Scan for the cell matching the given text and deliver its [x, y] coordinate at center. 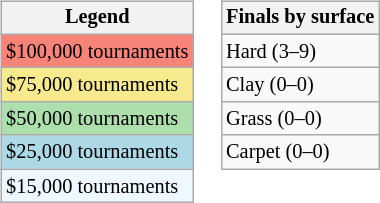
$50,000 tournaments [97, 119]
Hard (3–9) [300, 51]
$75,000 tournaments [97, 85]
Legend [97, 18]
$25,000 tournaments [97, 152]
$15,000 tournaments [97, 186]
$100,000 tournaments [97, 51]
Grass (0–0) [300, 119]
Carpet (0–0) [300, 152]
Finals by surface [300, 18]
Clay (0–0) [300, 85]
